Determine the [x, y] coordinate at the center of the cell enclosing the given text.  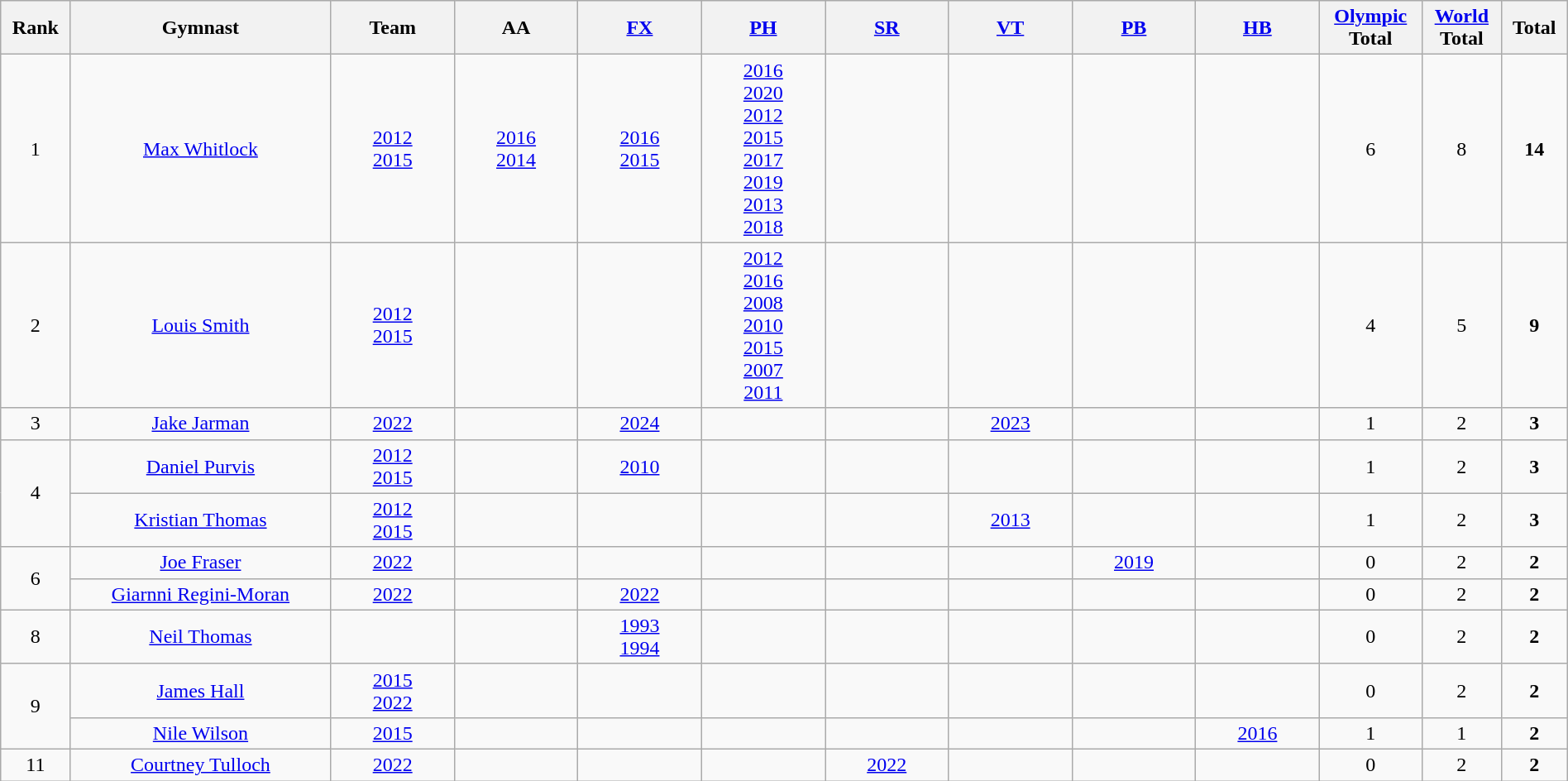
14 [1534, 149]
Jake Jarman [200, 424]
Kristian Thomas [200, 520]
2010 [640, 467]
Olympic Total [1370, 28]
Team [392, 28]
Nile Wilson [200, 733]
SR [887, 28]
Neil Thomas [200, 637]
2016 2020 2012 2015 2017 2019 2013 2018 [762, 149]
2023 [1011, 424]
VT [1011, 28]
2024 [640, 424]
1993 1994 [640, 637]
Giarnni Regini-Moran [200, 594]
PH [762, 28]
2019 [1133, 563]
2013 [1011, 520]
2015 [392, 733]
2016 2014 [516, 149]
Max Whitlock [200, 149]
James Hall [200, 690]
Courtney Tulloch [200, 764]
Daniel Purvis [200, 467]
5 [1461, 325]
Total [1534, 28]
Gymnast [200, 28]
2015 2022 [392, 690]
2016 2015 [640, 149]
Joe Fraser [200, 563]
PB [1133, 28]
2012 2016 2008 2010 2015 2007 2011 [762, 325]
FX [640, 28]
World Total [1461, 28]
AA [516, 28]
11 [36, 764]
Rank [36, 28]
2016 [1257, 733]
HB [1257, 28]
Louis Smith [200, 325]
